From the cell containing the given text, extract its center point as (x, y) coordinate. 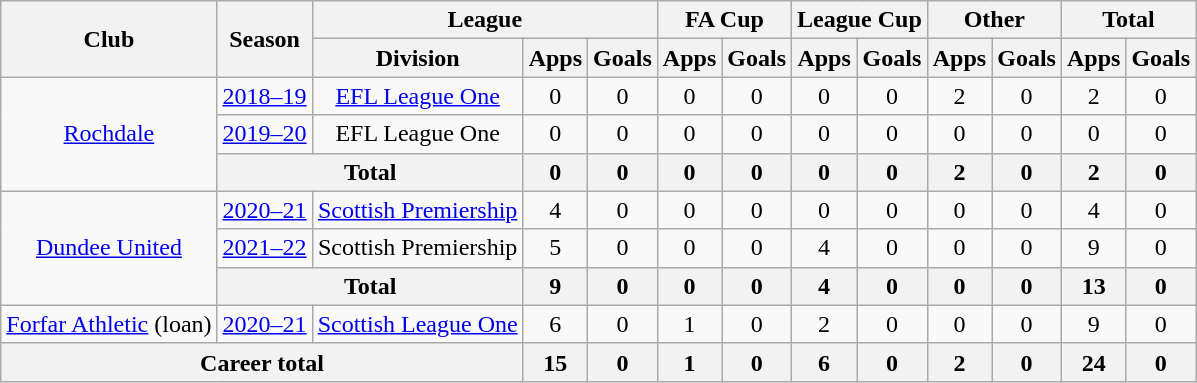
Forfar Athletic (loan) (109, 324)
Career total (262, 362)
Club (109, 39)
13 (1093, 286)
League (484, 20)
24 (1093, 362)
Dundee United (109, 248)
5 (555, 248)
League Cup (860, 20)
15 (555, 362)
Season (264, 39)
2019–20 (264, 134)
FA Cup (724, 20)
Scottish League One (418, 324)
Rochdale (109, 134)
Other (994, 20)
2021–22 (264, 248)
2018–19 (264, 96)
Division (418, 58)
